Scan for the cell matching the given text and deliver its [X, Y] coordinate at center. 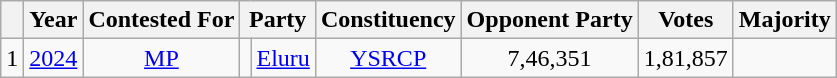
Eluru [283, 58]
2024 [54, 58]
Year [54, 20]
1,81,857 [686, 58]
1 [12, 58]
7,46,351 [550, 58]
Party [278, 20]
Contested For [162, 20]
YSRCP [388, 58]
Votes [686, 20]
Majority [784, 20]
Opponent Party [550, 20]
MP [162, 58]
Constituency [388, 20]
